Find where the given text appears and provide that cell's center as (x, y) coordinate. 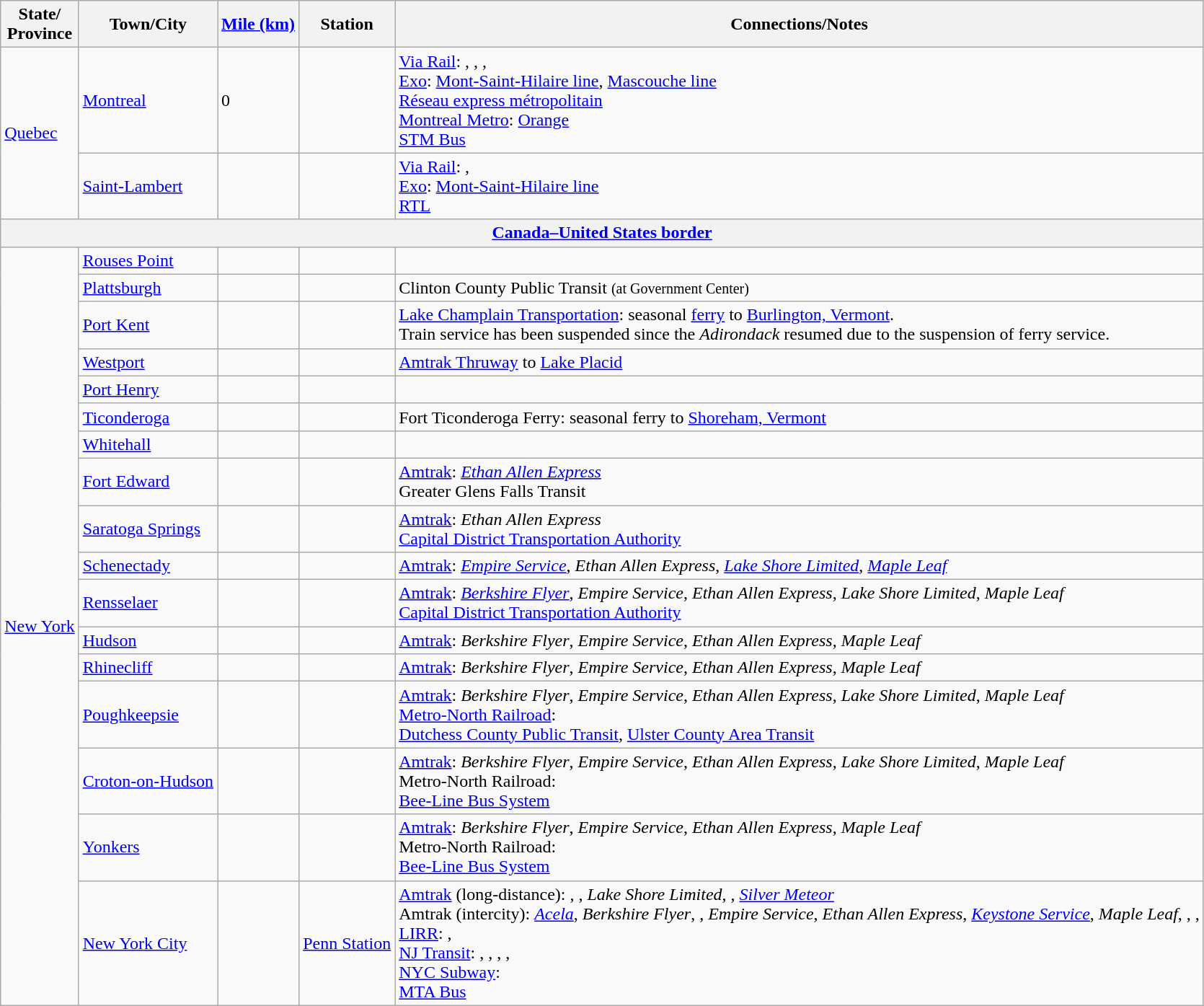
Town/City (148, 25)
New York City (148, 943)
Port Kent (148, 325)
Penn Station (348, 943)
Saint-Lambert (148, 186)
State/Province (40, 25)
Plattsburgh (148, 288)
Fort Edward (148, 482)
Croton-on-Hudson (148, 781)
Amtrak: Berkshire Flyer, Empire Service, Ethan Allen Express, Lake Shore Limited, Maple Leaf Metro-North Railroad: Bee-Line Bus System (800, 781)
Amtrak: Ethan Allen Express Greater Glens Falls Transit (800, 482)
Amtrak: Empire Service, Ethan Allen Express, Lake Shore Limited, Maple Leaf (800, 566)
Amtrak: Berkshire Flyer, Empire Service, Ethan Allen Express, Lake Shore Limited, Maple Leaf Capital District Transportation Authority (800, 603)
Schenectady (148, 566)
Amtrak: Ethan Allen Express Capital District Transportation Authority (800, 528)
Amtrak Thruway to Lake Placid (800, 362)
Clinton County Public Transit (at Government Center) (800, 288)
New York (40, 626)
Quebec (40, 133)
Rensselaer (148, 603)
Montreal (148, 100)
Poughkeepsie (148, 715)
Mile (km) (258, 25)
Station (348, 25)
Via Rail: , Exo: Mont-Saint-Hilaire line RTL (800, 186)
Via Rail: , , , Exo: Mont-Saint-Hilaire line, Mascouche line Réseau express métropolitain Montreal Metro: Orange STM Bus (800, 100)
Ticonderoga (148, 417)
Rouses Point (148, 260)
Hudson (148, 640)
Connections/Notes (800, 25)
Rhinecliff (148, 668)
Yonkers (148, 847)
0 (258, 100)
Westport (148, 362)
Whitehall (148, 444)
Port Henry (148, 389)
Saratoga Springs (148, 528)
Canada–United States border (603, 233)
Amtrak: Berkshire Flyer, Empire Service, Ethan Allen Express, Maple Leaf Metro-North Railroad: Bee-Line Bus System (800, 847)
Fort Ticonderoga Ferry: seasonal ferry to Shoreham, Vermont (800, 417)
